Locate the cell with the specified text and output its [x, y] center coordinate. 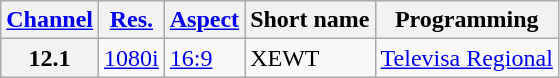
Televisa Regional [466, 58]
XEWT [310, 58]
Programming [466, 20]
16:9 [204, 58]
Short name [310, 20]
Aspect [204, 20]
Res. [132, 20]
12.1 [50, 58]
Channel [50, 20]
1080i [132, 58]
